Output the [X, Y] coordinate of the center of the cell containing the given text.  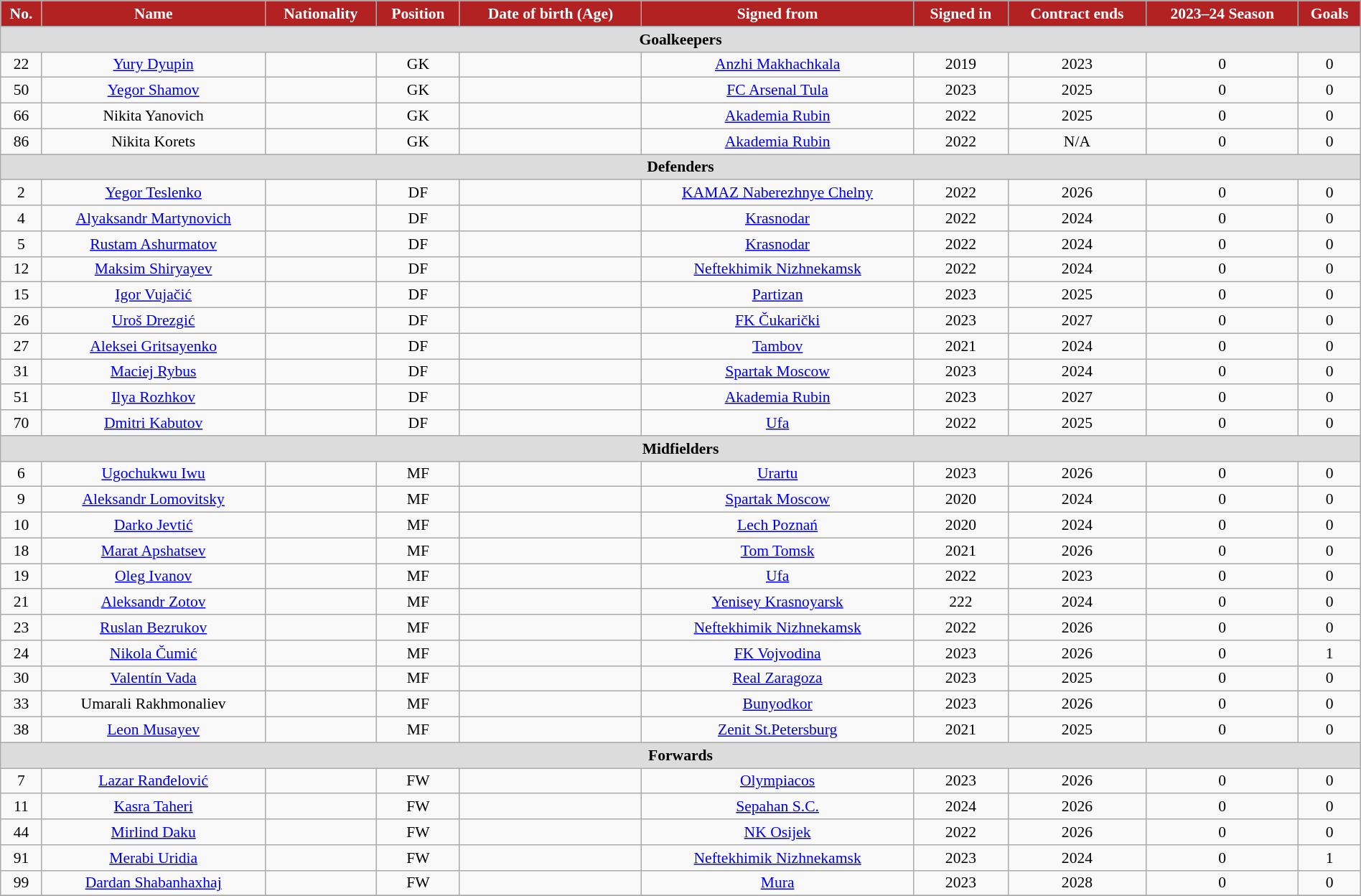
Maciej Rybus [154, 372]
Aleksandr Lomovitsky [154, 500]
24 [22, 653]
Sepahan S.C. [778, 807]
50 [22, 90]
66 [22, 116]
15 [22, 295]
11 [22, 807]
Bunyodkor [778, 704]
Yegor Shamov [154, 90]
Name [154, 14]
FK Čukarički [778, 321]
Goalkeepers [680, 39]
30 [22, 678]
KAMAZ Naberezhnye Chelny [778, 193]
27 [22, 346]
19 [22, 577]
Darko Jevtić [154, 526]
31 [22, 372]
Partizan [778, 295]
70 [22, 423]
Defenders [680, 167]
9 [22, 500]
Yegor Teslenko [154, 193]
Kasra Taheri [154, 807]
Uroš Drezgić [154, 321]
Forwards [680, 755]
Yenisey Krasnoyarsk [778, 602]
Olympiacos [778, 781]
222 [961, 602]
Nationality [320, 14]
Yury Dyupin [154, 65]
Nikita Yanovich [154, 116]
Valentín Vada [154, 678]
Position [418, 14]
2023–24 Season [1222, 14]
Goals [1329, 14]
12 [22, 269]
Zenit St.Petersburg [778, 730]
Dmitri Kabutov [154, 423]
Oleg Ivanov [154, 577]
Contract ends [1077, 14]
23 [22, 627]
22 [22, 65]
Aleksei Gritsayenko [154, 346]
99 [22, 883]
Marat Apshatsev [154, 551]
86 [22, 141]
Ugochukwu Iwu [154, 474]
Ilya Rozhkov [154, 398]
18 [22, 551]
Signed from [778, 14]
FK Vojvodina [778, 653]
6 [22, 474]
Midfielders [680, 449]
4 [22, 218]
21 [22, 602]
26 [22, 321]
Real Zaragoza [778, 678]
Nikola Čumić [154, 653]
Anzhi Makhachkala [778, 65]
44 [22, 832]
Nikita Korets [154, 141]
51 [22, 398]
33 [22, 704]
Lazar Ranđelović [154, 781]
Umarali Rakhmonaliev [154, 704]
Maksim Shiryayev [154, 269]
NK Osijek [778, 832]
No. [22, 14]
Signed in [961, 14]
Mirlind Daku [154, 832]
Lech Poznań [778, 526]
7 [22, 781]
Ruslan Bezrukov [154, 627]
Rustam Ashurmatov [154, 244]
Tom Tomsk [778, 551]
38 [22, 730]
10 [22, 526]
Aleksandr Zotov [154, 602]
Alyaksandr Martynovich [154, 218]
Dardan Shabanhaxhaj [154, 883]
91 [22, 858]
2028 [1077, 883]
N/A [1077, 141]
Date of birth (Age) [550, 14]
Tambov [778, 346]
Mura [778, 883]
2 [22, 193]
5 [22, 244]
2019 [961, 65]
Leon Musayev [154, 730]
FC Arsenal Tula [778, 90]
Igor Vujačić [154, 295]
Urartu [778, 474]
Merabi Uridia [154, 858]
